Find where the given text appears and provide that cell's center as (X, Y) coordinate. 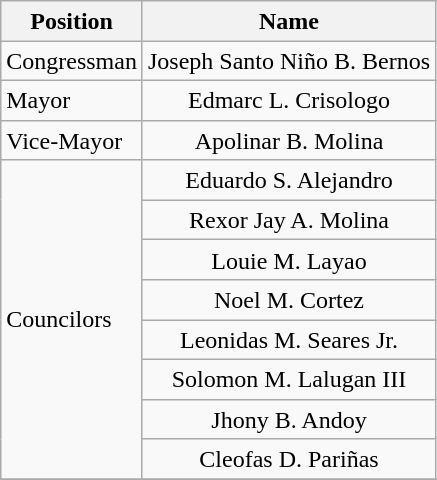
Edmarc L. Crisologo (288, 100)
Position (72, 21)
Vice-Mayor (72, 140)
Name (288, 21)
Congressman (72, 61)
Councilors (72, 320)
Solomon M. Lalugan III (288, 379)
Jhony B. Andoy (288, 419)
Mayor (72, 100)
Joseph Santo Niño B. Bernos (288, 61)
Noel M. Cortez (288, 300)
Eduardo S. Alejandro (288, 180)
Rexor Jay A. Molina (288, 220)
Apolinar B. Molina (288, 140)
Cleofas D. Pariñas (288, 459)
Louie M. Layao (288, 260)
Leonidas M. Seares Jr. (288, 340)
